Return [X, Y] of the center of cell containing provided text 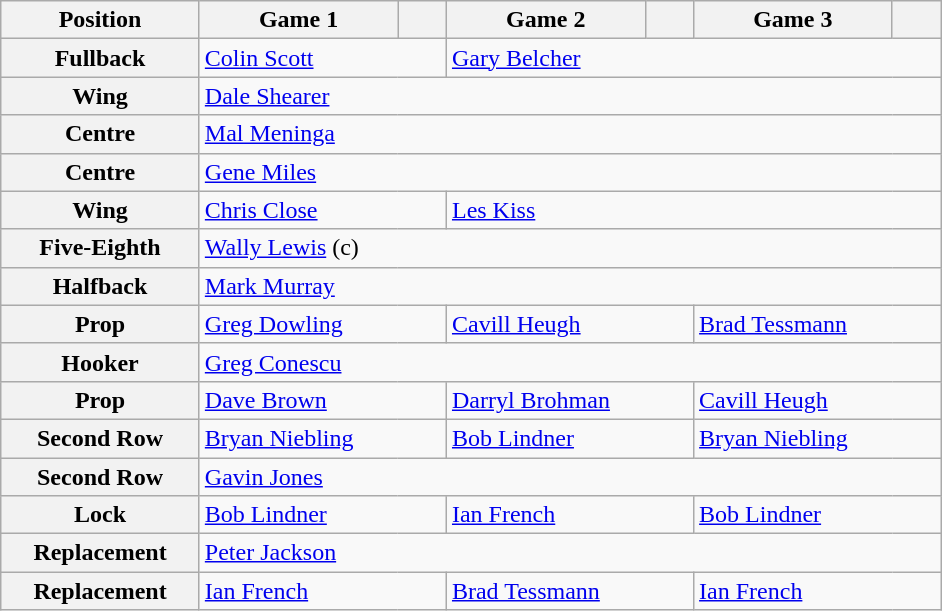
Lock [100, 515]
Gary Belcher [693, 58]
Les Kiss [693, 210]
Gavin Jones [570, 477]
Wally Lewis (c) [570, 248]
Game 3 [794, 20]
Five-Eighth [100, 248]
Gene Miles [570, 172]
Game 1 [298, 20]
Darryl Brohman [570, 400]
Colin Scott [322, 58]
Dale Shearer [570, 96]
Fullback [100, 58]
Hooker [100, 362]
Greg Conescu [570, 362]
Peter Jackson [570, 553]
Mark Murray [570, 286]
Dave Brown [322, 400]
Mal Meninga [570, 134]
Halfback [100, 286]
Game 2 [546, 20]
Position [100, 20]
Chris Close [322, 210]
Greg Dowling [322, 324]
